Search for the cell housing the specified text and yield its (X, Y) center coordinate. 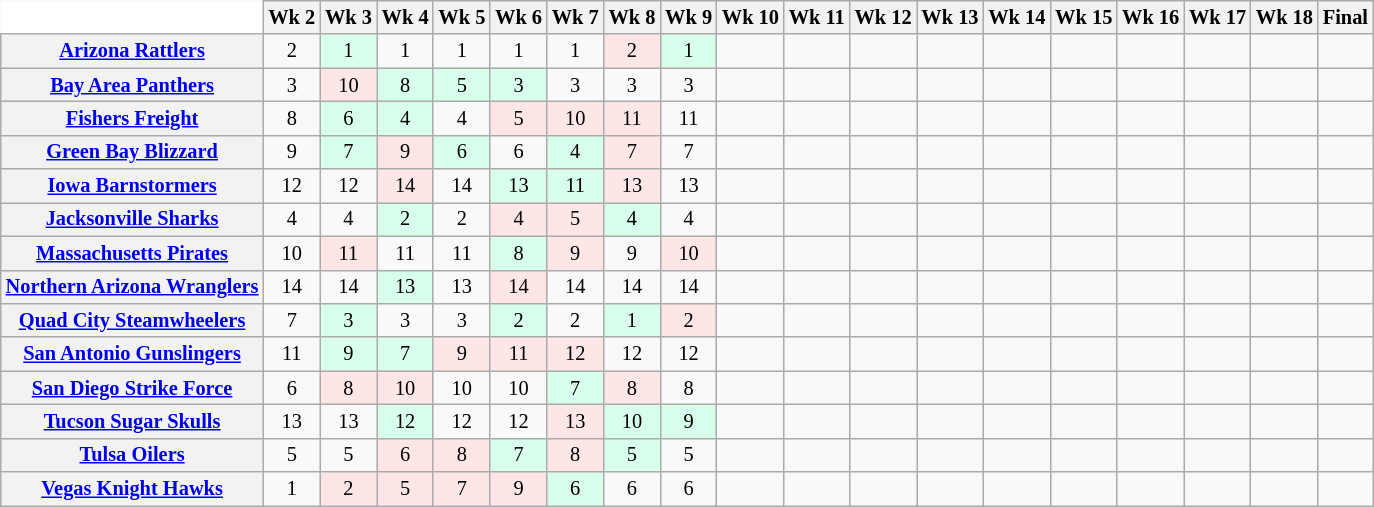
Wk 7 (576, 17)
Wk 15 (1084, 17)
Tulsa Oilers (132, 455)
Wk 6 (518, 17)
Wk 10 (750, 17)
Wk 9 (688, 17)
Wk 3 (348, 17)
San Diego Strike Force (132, 388)
Tucson Sugar Skulls (132, 421)
Final (1346, 17)
Wk 4 (406, 17)
Wk 14 (1016, 17)
Wk 16 (1150, 17)
San Antonio Gunslingers (132, 354)
Green Bay Blizzard (132, 152)
Wk 17 (1218, 17)
Wk 2 (292, 17)
Wk 12 (884, 17)
Wk 18 (1284, 17)
Wk 13 (950, 17)
Quad City Steamwheelers (132, 320)
Jacksonville Sharks (132, 219)
Massachusetts Pirates (132, 253)
Arizona Rattlers (132, 51)
Wk 8 (632, 17)
Northern Arizona Wranglers (132, 287)
Bay Area Panthers (132, 85)
Wk 11 (817, 17)
Fishers Freight (132, 118)
Iowa Barnstormers (132, 186)
Wk 5 (462, 17)
Vegas Knight Hawks (132, 489)
